Detect which cell encompasses the target text, then output its [x, y] center coordinate. 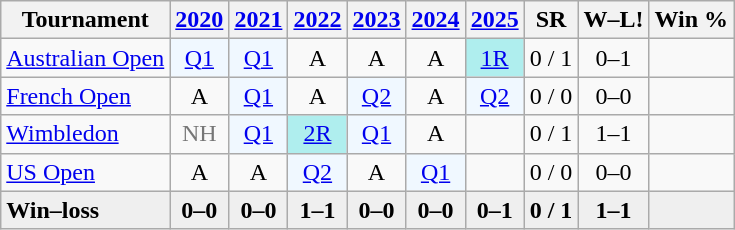
Win % [692, 20]
French Open [86, 96]
Wimbledon [86, 134]
2024 [436, 20]
NH [200, 134]
2020 [200, 20]
W–L! [614, 20]
2021 [258, 20]
Australian Open [86, 58]
2023 [376, 20]
1R [494, 58]
2025 [494, 20]
US Open [86, 172]
2R [318, 134]
SR [551, 20]
Tournament [86, 20]
2022 [318, 20]
Win–loss [86, 210]
